Determine the [x, y] coordinate at the center of the cell enclosing the given text.  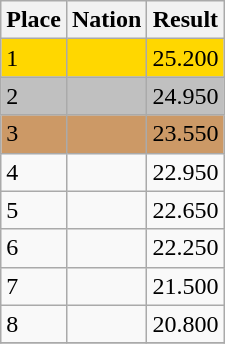
23.550 [186, 134]
7 [34, 286]
Nation [106, 20]
21.500 [186, 286]
22.650 [186, 210]
20.800 [186, 324]
4 [34, 172]
6 [34, 248]
24.950 [186, 96]
25.200 [186, 58]
22.950 [186, 172]
1 [34, 58]
8 [34, 324]
Result [186, 20]
3 [34, 134]
22.250 [186, 248]
Place [34, 20]
2 [34, 96]
5 [34, 210]
